Output the (x, y) coordinate of the center of the cell containing the given text.  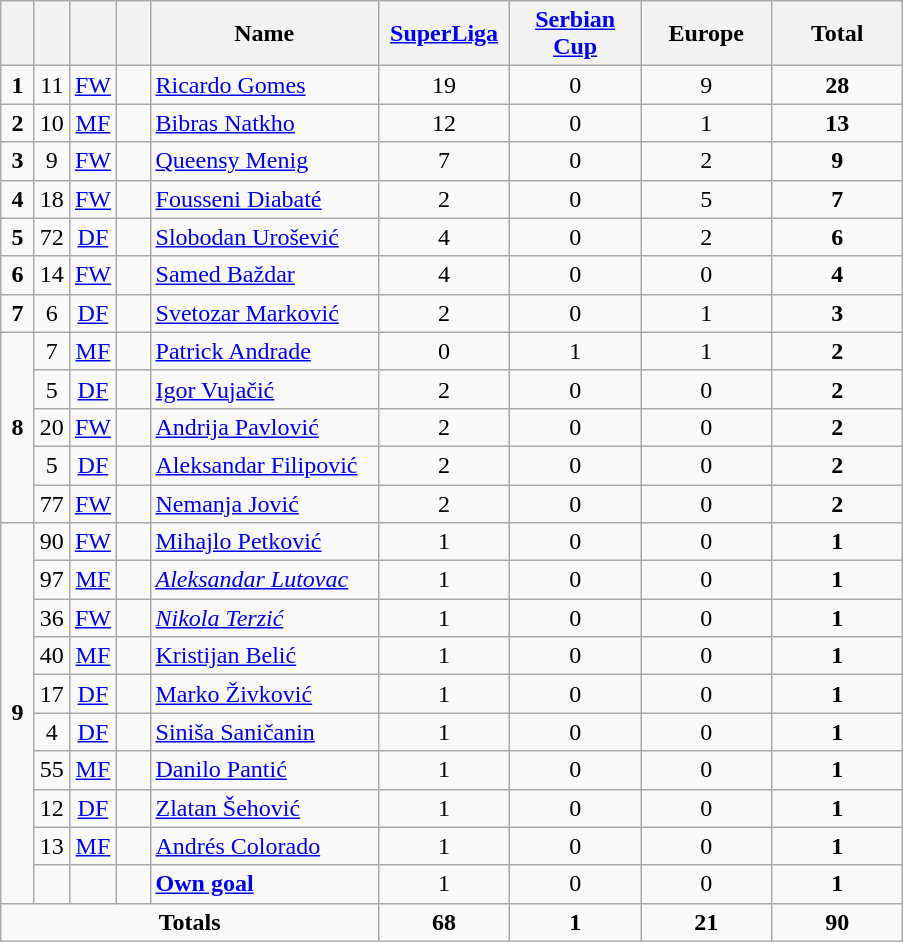
Queensy Menig (264, 161)
Aleksandar Lutovac (264, 580)
40 (52, 656)
Marko Živković (264, 694)
Igor Vujačić (264, 389)
Nikola Terzić (264, 618)
10 (52, 123)
Europe (706, 34)
Aleksandar Filipović (264, 465)
Fousseni Diabaté (264, 199)
11 (52, 85)
Name (264, 34)
Serbian Cup (576, 34)
Total (838, 34)
55 (52, 770)
Samed Baždar (264, 275)
Andrés Colorado (264, 846)
Own goal (264, 884)
Andrija Pavlović (264, 427)
8 (18, 427)
Nemanja Jović (264, 503)
Mihajlo Petković (264, 542)
Siniša Saničanin (264, 732)
Bibras Natkho (264, 123)
20 (52, 427)
Slobodan Urošević (264, 237)
Svetozar Marković (264, 313)
97 (52, 580)
17 (52, 694)
36 (52, 618)
Zlatan Šehović (264, 808)
Patrick Andrade (264, 351)
Danilo Pantić (264, 770)
Ricardo Gomes (264, 85)
Totals (190, 922)
SuperLiga (444, 34)
19 (444, 85)
77 (52, 503)
18 (52, 199)
Kristijan Belić (264, 656)
68 (444, 922)
21 (706, 922)
28 (838, 85)
72 (52, 237)
14 (52, 275)
